Find where the given text appears and provide that cell's center as (x, y) coordinate. 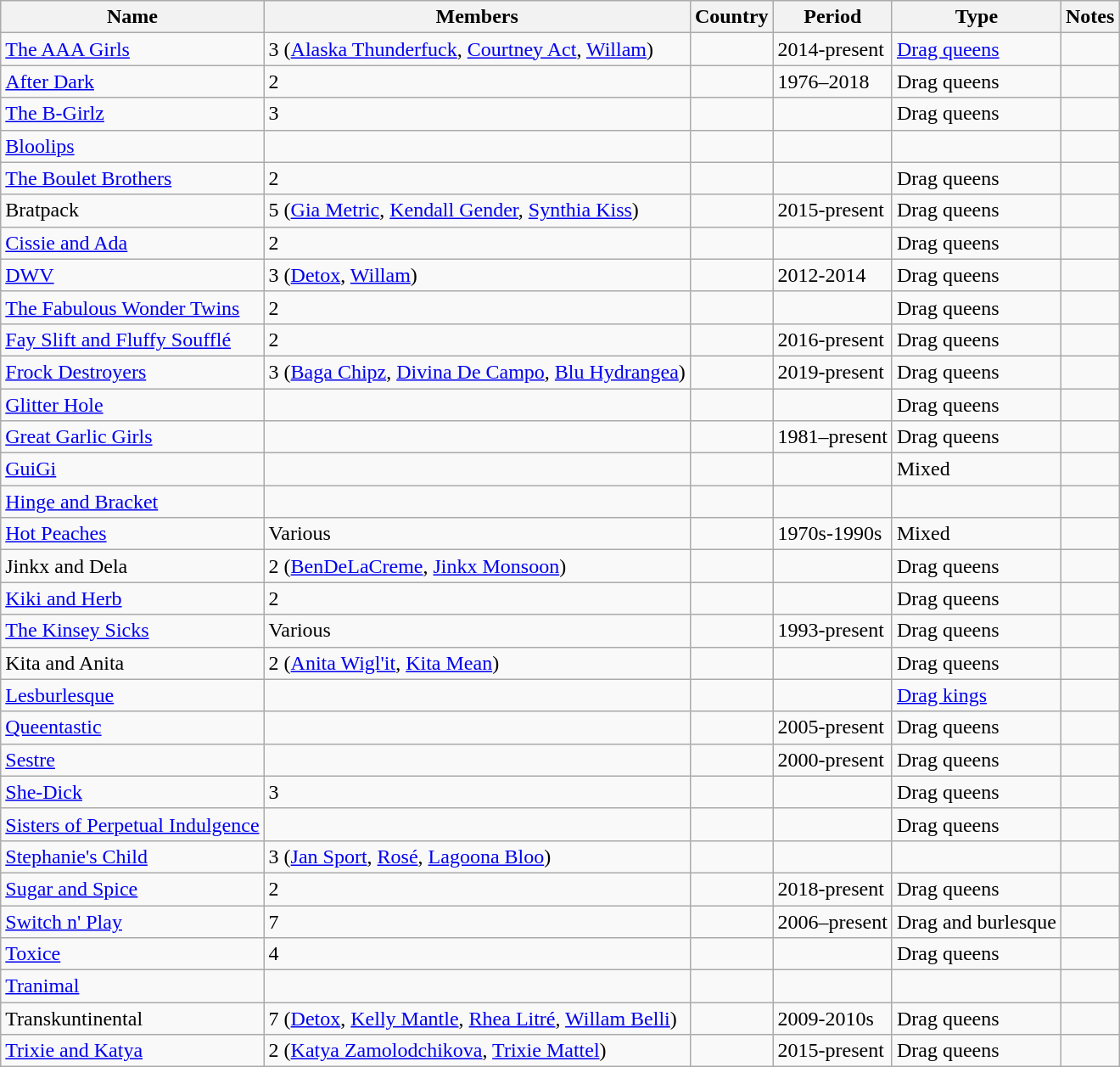
Type (976, 17)
1981–present (832, 437)
2006–present (832, 921)
Fay Slift and Fluffy Soufflé (132, 340)
2016-present (832, 340)
Cissie and Ada (132, 243)
Period (832, 17)
GuiGi (132, 469)
2012-2014 (832, 275)
7 (Detox, Kelly Mantle, Rhea Litré, Willam Belli) (477, 1019)
Sisters of Perpetual Indulgence (132, 824)
3 (Baga Chipz, Divina De Campo, Blu Hydrangea) (477, 372)
Members (477, 17)
The Boulet Brothers (132, 178)
Notes (1089, 17)
Toxice (132, 954)
Sugar and Spice (132, 889)
2019-present (832, 372)
Switch n' Play (132, 921)
Queentastic (132, 727)
2000-present (832, 760)
Hinge and Bracket (132, 502)
1970s-1990s (832, 534)
Hot Peaches (132, 534)
Transkuntinental (132, 1019)
1976–2018 (832, 81)
Kiki and Herb (132, 598)
Bloolips (132, 146)
3 (Alaska Thunderfuck, Courtney Act, Willam) (477, 49)
2009-2010s (832, 1019)
Tranimal (132, 986)
Glitter Hole (132, 405)
4 (477, 954)
2014-present (832, 49)
2 (Katya Zamolodchikova, Trixie Mattel) (477, 1051)
After Dark (132, 81)
Drag kings (976, 695)
1993-present (832, 631)
Jinkx and Dela (132, 566)
Country (731, 17)
Bratpack (132, 211)
2 (BenDeLaCreme, Jinkx Monsoon) (477, 566)
Kita and Anita (132, 663)
Trixie and Katya (132, 1051)
The AAA Girls (132, 49)
3 (Jan Sport, Rosé, Lagoona Bloo) (477, 856)
DWV (132, 275)
The Kinsey Sicks (132, 631)
She-Dick (132, 792)
5 (Gia Metric, Kendall Gender, Synthia Kiss) (477, 211)
Frock Destroyers (132, 372)
Lesburlesque (132, 695)
3 (Detox, Willam) (477, 275)
2005-present (832, 727)
Sestre (132, 760)
Drag and burlesque (976, 921)
Great Garlic Girls (132, 437)
2018-present (832, 889)
2 (Anita Wigl'it, Kita Mean) (477, 663)
The B-Girlz (132, 114)
Stephanie's Child (132, 856)
Name (132, 17)
7 (477, 921)
The Fabulous Wonder Twins (132, 307)
